Determine the (X, Y) coordinate at the center of the cell enclosing the given text.  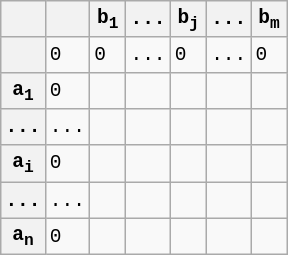
b1 (108, 19)
an (23, 236)
bm (269, 19)
ai (23, 163)
a1 (23, 91)
bj (188, 19)
